Capture the cell that displays the provided text and extract its (X, Y) central coordinate. 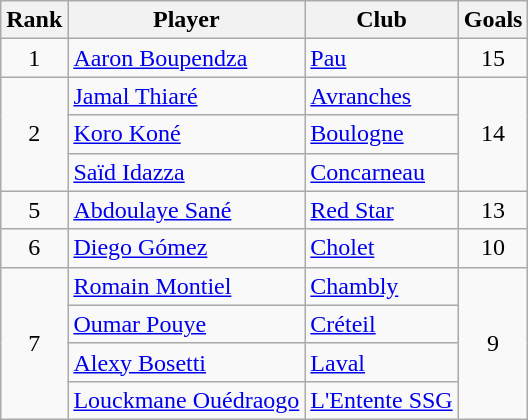
Koro Koné (186, 134)
Romain Montiel (186, 286)
Louckmane Ouédraogo (186, 400)
1 (34, 58)
Oumar Pouye (186, 324)
10 (493, 248)
Rank (34, 20)
L'Entente SSG (382, 400)
Avranches (382, 96)
Laval (382, 362)
7 (34, 343)
Créteil (382, 324)
14 (493, 134)
Saïd Idazza (186, 172)
Pau (382, 58)
Diego Gómez (186, 248)
6 (34, 248)
13 (493, 210)
Player (186, 20)
Goals (493, 20)
9 (493, 343)
Jamal Thiaré (186, 96)
Aaron Boupendza (186, 58)
Chambly (382, 286)
5 (34, 210)
Boulogne (382, 134)
Alexy Bosetti (186, 362)
Concarneau (382, 172)
Abdoulaye Sané (186, 210)
2 (34, 134)
Cholet (382, 248)
Club (382, 20)
Red Star (382, 210)
15 (493, 58)
